Pinpoint the cell where the given text exists, returning its (X, Y) midpoint coordinate. 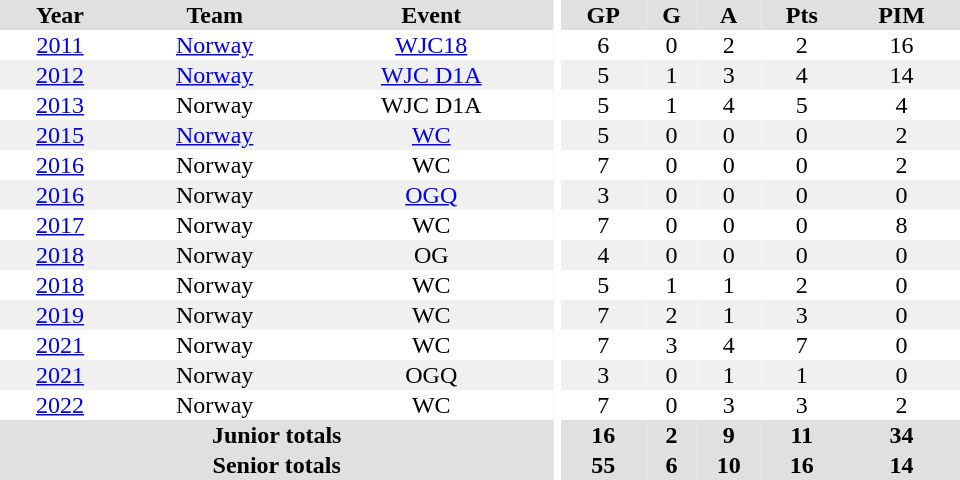
OG (431, 255)
WJC18 (431, 45)
A (729, 15)
2019 (60, 315)
Pts (802, 15)
2011 (60, 45)
Junior totals (276, 435)
GP (603, 15)
2017 (60, 225)
55 (603, 465)
8 (902, 225)
2012 (60, 75)
Team (214, 15)
Year (60, 15)
2015 (60, 135)
Event (431, 15)
PIM (902, 15)
2022 (60, 405)
G (672, 15)
2013 (60, 105)
Senior totals (276, 465)
10 (729, 465)
9 (729, 435)
11 (802, 435)
34 (902, 435)
